Capture the cell that displays the provided text and extract its (X, Y) central coordinate. 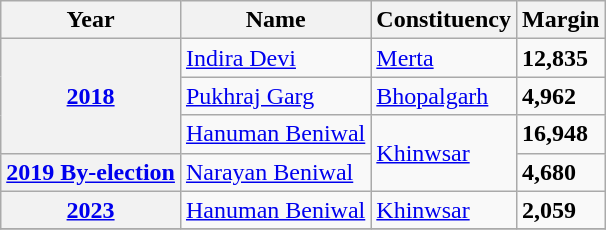
Pukhraj Garg (275, 96)
Margin (561, 20)
4,962 (561, 96)
Narayan Beniwal (275, 172)
Bhopalgarh (444, 96)
2,059 (561, 210)
4,680 (561, 172)
12,835 (561, 58)
Year (91, 20)
2018 (91, 96)
16,948 (561, 134)
Constituency (444, 20)
Name (275, 20)
Merta (444, 58)
2019 By-election (91, 172)
Indira Devi (275, 58)
2023 (91, 210)
